Identify which cell holds the provided text, then report its (X, Y) central coordinate. 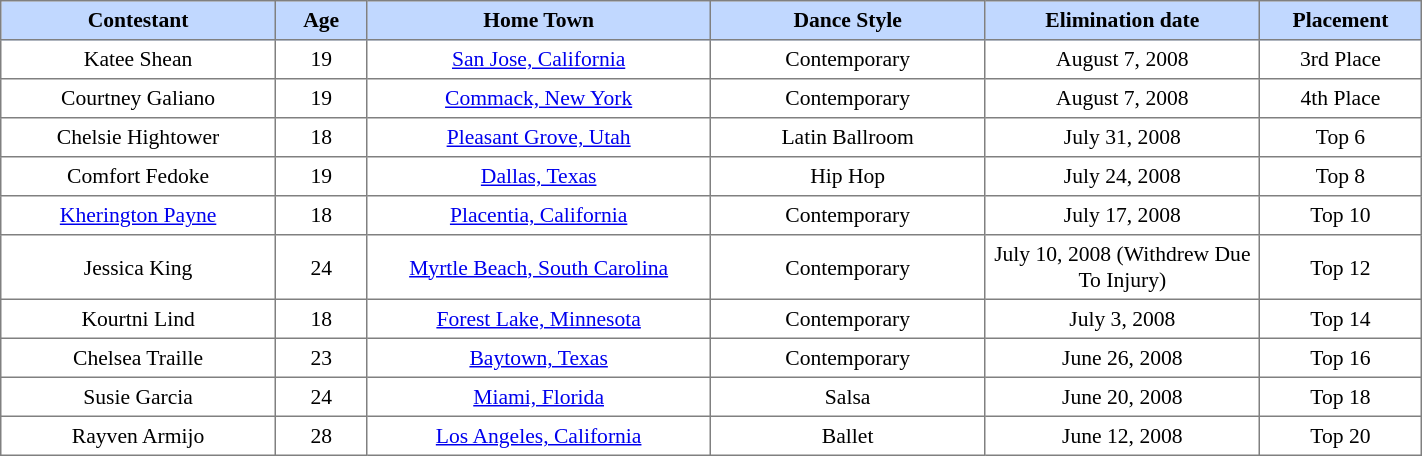
Hip Hop (848, 176)
Placement (1341, 20)
Los Angeles, California (538, 436)
Top 12 (1341, 267)
July 10, 2008 (Withdrew Due To Injury) (1122, 267)
July 3, 2008 (1122, 318)
Myrtle Beach, South Carolina (538, 267)
Home Town (538, 20)
Kherington Payne (138, 216)
June 26, 2008 (1122, 358)
July 17, 2008 (1122, 216)
Commack, New York (538, 98)
Ballet (848, 436)
4th Place (1341, 98)
Top 20 (1341, 436)
Top 8 (1341, 176)
Salsa (848, 396)
Comfort Fedoke (138, 176)
Placentia, California (538, 216)
Top 14 (1341, 318)
Forest Lake, Minnesota (538, 318)
Chelsea Traille (138, 358)
Chelsie Hightower (138, 138)
Jessica King (138, 267)
Rayven Armijo (138, 436)
Top 6 (1341, 138)
28 (321, 436)
July 24, 2008 (1122, 176)
Dallas, Texas (538, 176)
July 31, 2008 (1122, 138)
Kourtni Lind (138, 318)
Miami, Florida (538, 396)
Latin Ballroom (848, 138)
Elimination date (1122, 20)
Top 16 (1341, 358)
Contestant (138, 20)
Top 18 (1341, 396)
June 12, 2008 (1122, 436)
Courtney Galiano (138, 98)
Age (321, 20)
Katee Shean (138, 60)
3rd Place (1341, 60)
San Jose, California (538, 60)
June 20, 2008 (1122, 396)
Top 10 (1341, 216)
23 (321, 358)
Dance Style (848, 20)
Susie Garcia (138, 396)
Baytown, Texas (538, 358)
Pleasant Grove, Utah (538, 138)
